Extract the (X, Y) coordinate from the center of the cell holding the provided text.  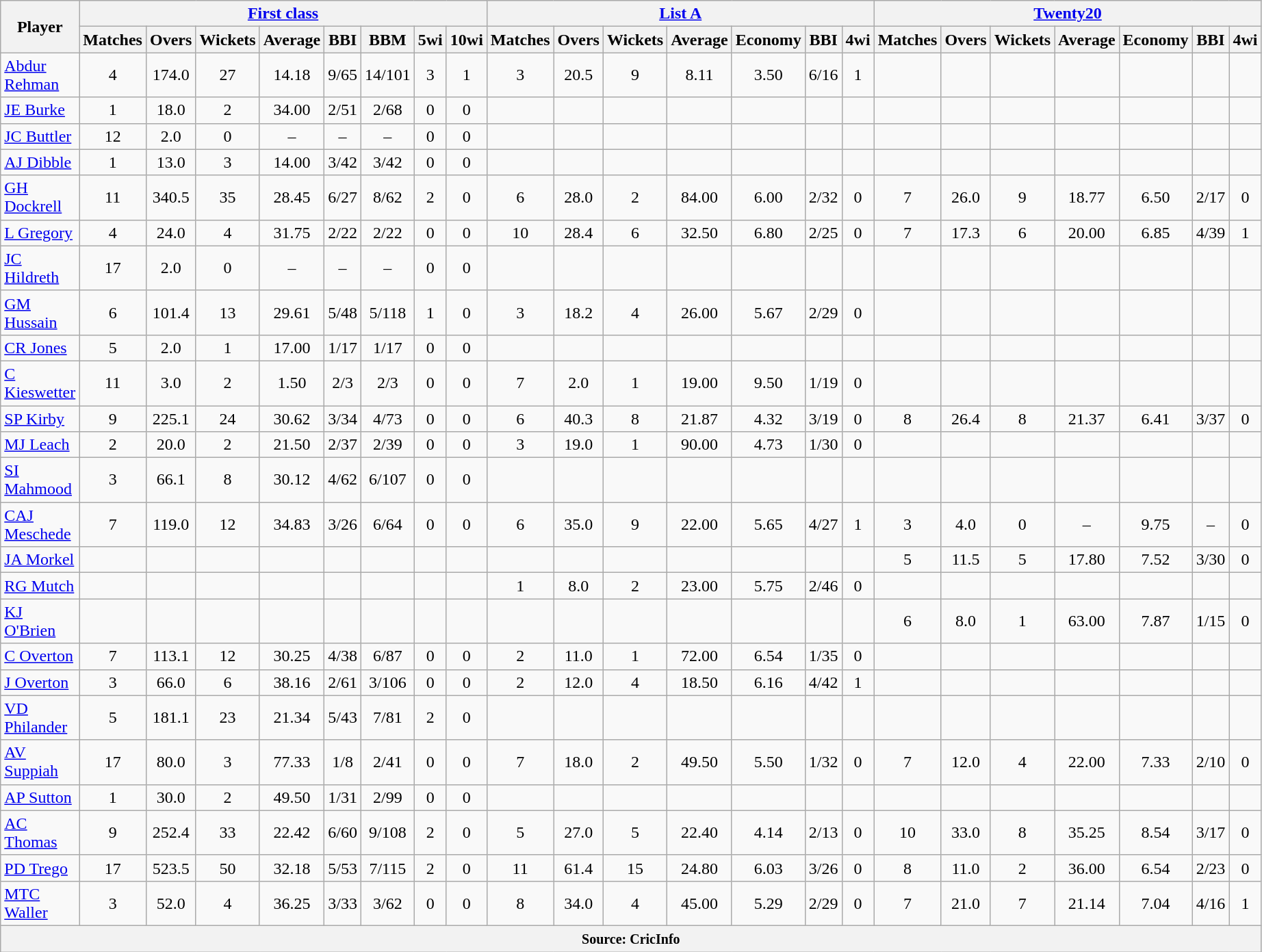
119.0 (170, 524)
AP Sutton (40, 797)
15 (635, 868)
CR Jones (40, 348)
24.80 (699, 868)
JC Hildreth (40, 268)
27.0 (578, 832)
28.45 (292, 197)
6.50 (1155, 197)
19.00 (699, 383)
4/39 (1211, 233)
RG Mutch (40, 586)
J Overton (40, 682)
3.50 (768, 75)
101.4 (170, 312)
4.14 (768, 832)
1/35 (823, 656)
SI Mahmood (40, 480)
3/106 (387, 682)
61.4 (578, 868)
23.00 (699, 586)
18.77 (1087, 197)
3/19 (823, 418)
6/60 (343, 832)
30.12 (292, 480)
4.73 (768, 445)
26.0 (966, 197)
2/32 (823, 197)
30.0 (170, 797)
5.67 (768, 312)
28.0 (578, 197)
252.4 (170, 832)
VD Philander (40, 717)
2/10 (1211, 762)
2/37 (343, 445)
40.3 (578, 418)
5.65 (768, 524)
72.00 (699, 656)
Source: CricInfo (631, 938)
14.18 (292, 75)
17.80 (1087, 560)
4/27 (823, 524)
1/32 (823, 762)
45.00 (699, 903)
22.42 (292, 832)
6.80 (768, 233)
List A (680, 14)
5/118 (387, 312)
11.5 (966, 560)
SP Kirby (40, 418)
17.3 (966, 233)
4/73 (387, 418)
AV Suppiah (40, 762)
6.03 (768, 868)
6.16 (768, 682)
30.62 (292, 418)
34.0 (578, 903)
5.29 (768, 903)
36.25 (292, 903)
21.14 (1087, 903)
2/17 (1211, 197)
9.75 (1155, 524)
Player (40, 27)
9/108 (387, 832)
PD Trego (40, 868)
JE Burke (40, 110)
27 (227, 75)
1/15 (1211, 621)
52.0 (170, 903)
KJ O'Brien (40, 621)
3/62 (387, 903)
32.18 (292, 868)
24 (227, 418)
2/23 (1211, 868)
63.00 (1087, 621)
35.25 (1087, 832)
First class (283, 14)
17.00 (292, 348)
13 (227, 312)
8.54 (1155, 832)
6.85 (1155, 233)
3/30 (1211, 560)
34.83 (292, 524)
225.1 (170, 418)
2/25 (823, 233)
33.0 (966, 832)
JC Buttler (40, 136)
33 (227, 832)
21.50 (292, 445)
26.4 (966, 418)
21.34 (292, 717)
28.4 (578, 233)
84.00 (699, 197)
8.11 (699, 75)
1/19 (823, 383)
5wi (430, 40)
L Gregory (40, 233)
22.40 (699, 832)
113.1 (170, 656)
7/81 (387, 717)
18.50 (699, 682)
5/53 (343, 868)
2/46 (823, 586)
24.0 (170, 233)
14/101 (387, 75)
181.1 (170, 717)
7/115 (387, 868)
AC Thomas (40, 832)
66.0 (170, 682)
MTC Waller (40, 903)
13.0 (170, 162)
4/42 (823, 682)
340.5 (170, 197)
36.00 (1087, 868)
JA Morkel (40, 560)
2/41 (387, 762)
32.50 (699, 233)
MJ Leach (40, 445)
2/39 (387, 445)
4/16 (1211, 903)
38.16 (292, 682)
8/62 (387, 197)
AJ Dibble (40, 162)
23 (227, 717)
Abdur Rehman (40, 75)
7.87 (1155, 621)
9/65 (343, 75)
4/38 (343, 656)
20.0 (170, 445)
31.75 (292, 233)
C Overton (40, 656)
6/64 (387, 524)
3/37 (1211, 418)
3/33 (343, 903)
GM Hussain (40, 312)
77.33 (292, 762)
174.0 (170, 75)
30.25 (292, 656)
1.50 (292, 383)
21.87 (699, 418)
1/8 (343, 762)
50 (227, 868)
3.0 (170, 383)
35 (227, 197)
Twenty20 (1068, 14)
66.1 (170, 480)
1/30 (823, 445)
2/68 (387, 110)
80.0 (170, 762)
5.75 (768, 586)
6/107 (387, 480)
34.00 (292, 110)
21.0 (966, 903)
6/87 (387, 656)
6.41 (1155, 418)
2/51 (343, 110)
3/34 (343, 418)
9.50 (768, 383)
29.61 (292, 312)
4.0 (966, 524)
6.00 (768, 197)
2/99 (387, 797)
4.32 (768, 418)
1/31 (343, 797)
7.52 (1155, 560)
6/16 (823, 75)
35.0 (578, 524)
18.2 (578, 312)
CAJ Meschede (40, 524)
5/48 (343, 312)
3/17 (1211, 832)
26.00 (699, 312)
14.00 (292, 162)
4/62 (343, 480)
7.04 (1155, 903)
7.33 (1155, 762)
2/61 (343, 682)
523.5 (170, 868)
C Kieswetter (40, 383)
20.5 (578, 75)
19.0 (578, 445)
21.37 (1087, 418)
90.00 (699, 445)
20.00 (1087, 233)
BBM (387, 40)
GH Dockrell (40, 197)
5/43 (343, 717)
2/13 (823, 832)
10wi (467, 40)
5.50 (768, 762)
6/27 (343, 197)
